Output the (x, y) coordinate of the center of the cell containing the given text.  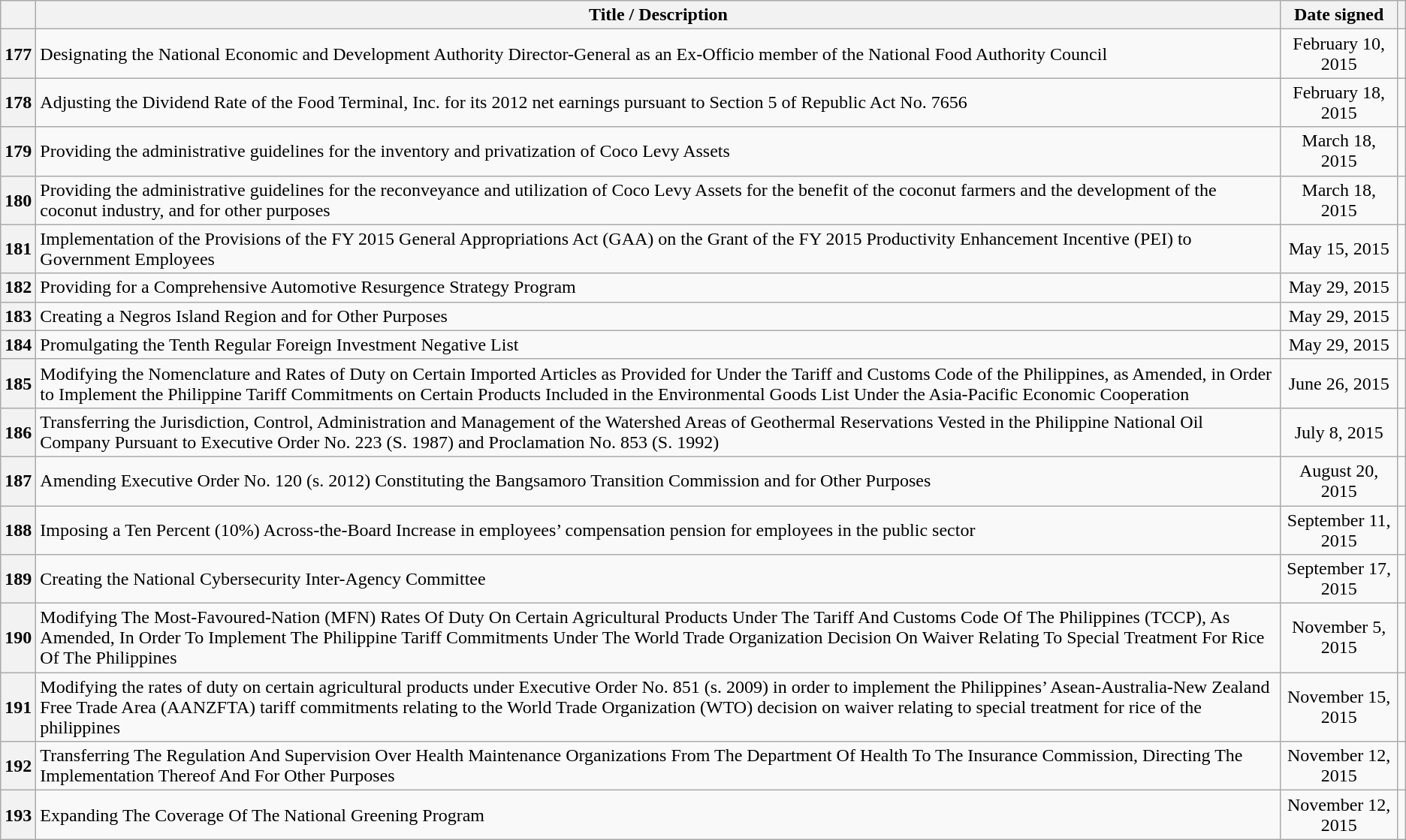
180 (18, 200)
July 8, 2015 (1338, 432)
August 20, 2015 (1338, 480)
Expanding The Coverage Of The National Greening Program (658, 815)
May 15, 2015 (1338, 249)
Adjusting the Dividend Rate of the Food Terminal, Inc. for its 2012 net earnings pursuant to Section 5 of Republic Act No. 7656 (658, 102)
November 5, 2015 (1338, 638)
190 (18, 638)
183 (18, 316)
181 (18, 249)
Amending Executive Order No. 120 (s. 2012) Constituting the Bangsamoro Transition Commission and for Other Purposes (658, 480)
Providing the administrative guidelines for the inventory and privatization of Coco Levy Assets (658, 152)
193 (18, 815)
185 (18, 383)
February 18, 2015 (1338, 102)
Creating the National Cybersecurity Inter-Agency Committee (658, 580)
February 10, 2015 (1338, 54)
187 (18, 480)
189 (18, 580)
191 (18, 707)
Creating a Negros Island Region and for Other Purposes (658, 316)
184 (18, 345)
188 (18, 530)
186 (18, 432)
Imposing a Ten Percent (10%) Across-the-Board Increase in employees’ compensation pension for employees in the public sector (658, 530)
September 17, 2015 (1338, 580)
179 (18, 152)
November 15, 2015 (1338, 707)
Providing for a Comprehensive Automotive Resurgence Strategy Program (658, 288)
Designating the National Economic and Development Authority Director-General as an Ex-Officio member of the National Food Authority Council (658, 54)
June 26, 2015 (1338, 383)
September 11, 2015 (1338, 530)
177 (18, 54)
Promulgating the Tenth Regular Foreign Investment Negative List (658, 345)
178 (18, 102)
Title / Description (658, 15)
Date signed (1338, 15)
192 (18, 766)
182 (18, 288)
